Capture the cell that displays the provided text and extract its (X, Y) central coordinate. 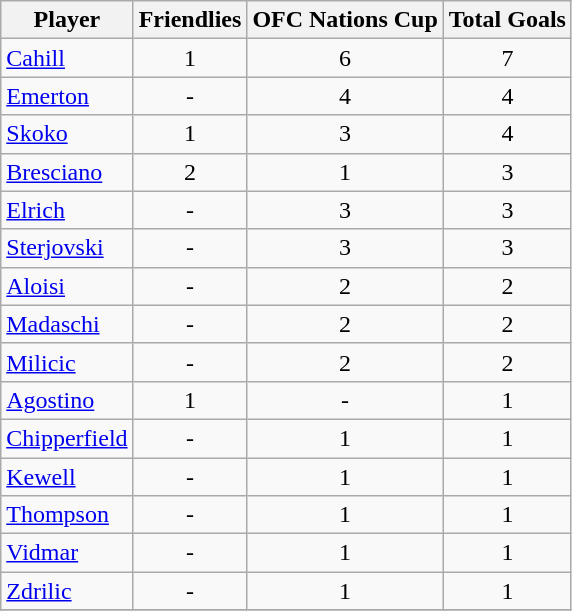
Player (67, 20)
Cahill (67, 58)
Elrich (67, 210)
Madaschi (67, 324)
Kewell (67, 477)
Sterjovski (67, 248)
7 (507, 58)
Skoko (67, 134)
Vidmar (67, 553)
Total Goals (507, 20)
Milicic (67, 362)
Bresciano (67, 172)
Zdrilic (67, 591)
Friendlies (190, 20)
6 (345, 58)
Chipperfield (67, 438)
Emerton (67, 96)
Thompson (67, 515)
Aloisi (67, 286)
Agostino (67, 400)
OFC Nations Cup (345, 20)
